Scan for the cell matching the given text and deliver its [x, y] coordinate at center. 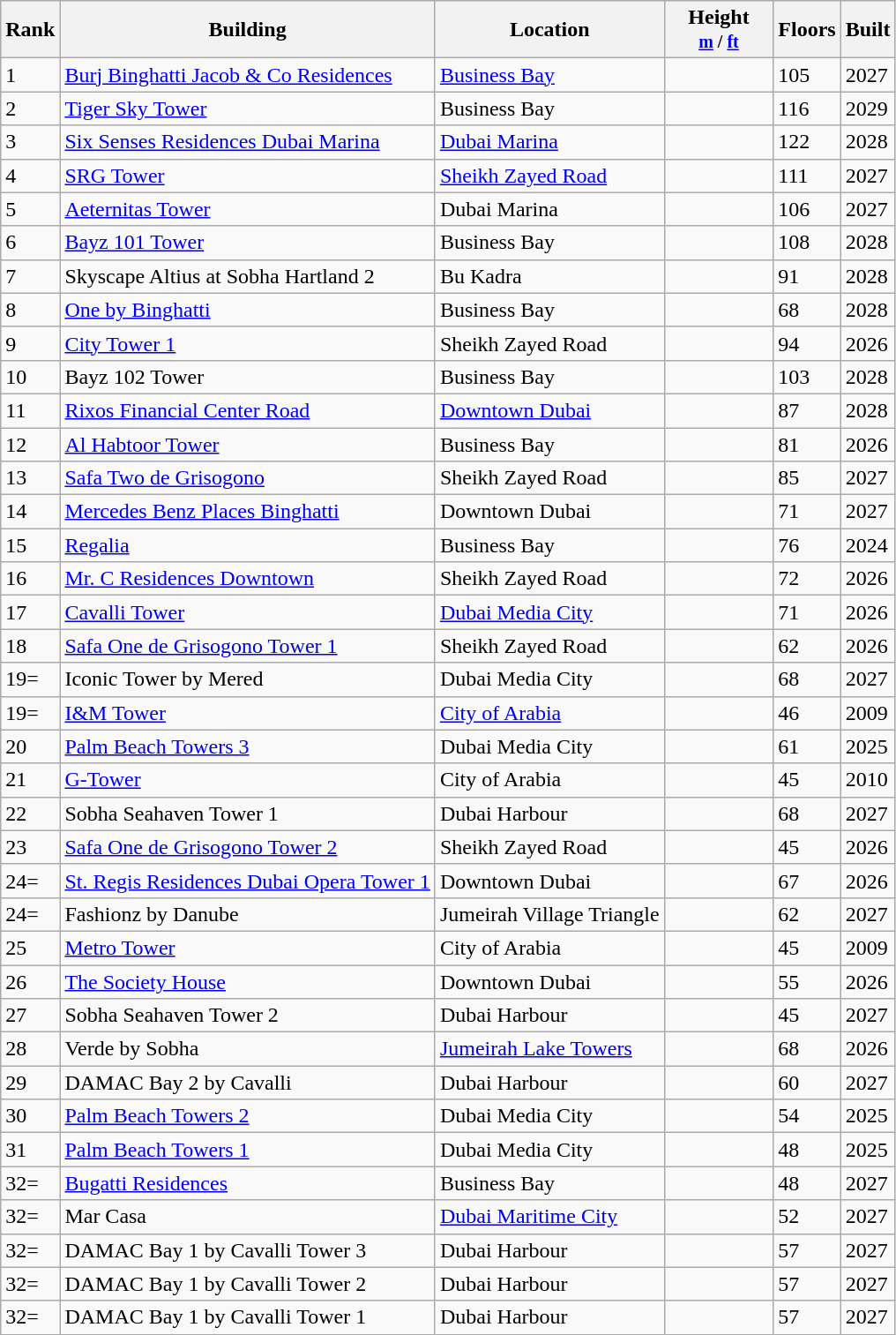
85 [807, 478]
94 [807, 343]
Six Senses Residences Dubai Marina [248, 142]
5 [30, 209]
60 [807, 1083]
103 [807, 377]
Location [549, 30]
12 [30, 444]
Mercedes Benz Places Binghatti [248, 512]
23 [30, 847]
55 [807, 982]
I&M Tower [248, 713]
67 [807, 881]
91 [807, 276]
8 [30, 310]
18 [30, 646]
The Society House [248, 982]
122 [807, 142]
31 [30, 1150]
Safa Two de Grisogono [248, 478]
Safa One de Grisogono Tower 2 [248, 847]
Al Habtoor Tower [248, 444]
105 [807, 75]
Mr. C Residences Downtown [248, 579]
Bugatti Residences [248, 1183]
81 [807, 444]
76 [807, 545]
Tiger Sky Tower [248, 109]
30 [30, 1116]
DAMAC Bay 1 by Cavalli Tower 1 [248, 1317]
108 [807, 243]
13 [30, 478]
Iconic Tower by Mered [248, 679]
7 [30, 276]
26 [30, 982]
25 [30, 948]
11 [30, 410]
2029 [868, 109]
20 [30, 746]
Palm Beach Towers 1 [248, 1150]
27 [30, 1016]
Rank [30, 30]
Bu Kadra [549, 276]
Rixos Financial Center Road [248, 410]
72 [807, 579]
DAMAC Bay 2 by Cavalli [248, 1083]
9 [30, 343]
Sobha Seahaven Tower 2 [248, 1016]
28 [30, 1049]
Bayz 102 Tower [248, 377]
Mar Casa [248, 1217]
15 [30, 545]
Skyscape Altius at Sobha Hartland 2 [248, 276]
46 [807, 713]
54 [807, 1116]
One by Binghatti [248, 310]
Aeternitas Tower [248, 209]
4 [30, 176]
Regalia [248, 545]
21 [30, 780]
Built [868, 30]
2024 [868, 545]
DAMAC Bay 1 by Cavalli Tower 2 [248, 1284]
Verde by Sobha [248, 1049]
Palm Beach Towers 3 [248, 746]
17 [30, 612]
Burj Binghatti Jacob & Co Residences [248, 75]
2010 [868, 780]
Jumeirah Village Triangle [549, 914]
Building [248, 30]
61 [807, 746]
G-Tower [248, 780]
29 [30, 1083]
116 [807, 109]
106 [807, 209]
Fashionz by Danube [248, 914]
Dubai Maritime City [549, 1217]
3 [30, 142]
St. Regis Residences Dubai Opera Tower 1 [248, 881]
10 [30, 377]
DAMAC Bay 1 by Cavalli Tower 3 [248, 1250]
6 [30, 243]
1 [30, 75]
87 [807, 410]
22 [30, 814]
52 [807, 1217]
Metro Tower [248, 948]
City Tower 1 [248, 343]
Heightm / ft [719, 30]
111 [807, 176]
Palm Beach Towers 2 [248, 1116]
Floors [807, 30]
2 [30, 109]
Bayz 101 Tower [248, 243]
Cavalli Tower [248, 612]
16 [30, 579]
SRG Tower [248, 176]
Safa One de Grisogono Tower 1 [248, 646]
Sobha Seahaven Tower 1 [248, 814]
Jumeirah Lake Towers [549, 1049]
14 [30, 512]
